Return the (x, y) coordinate for the center point of the cell that contains the specified text.  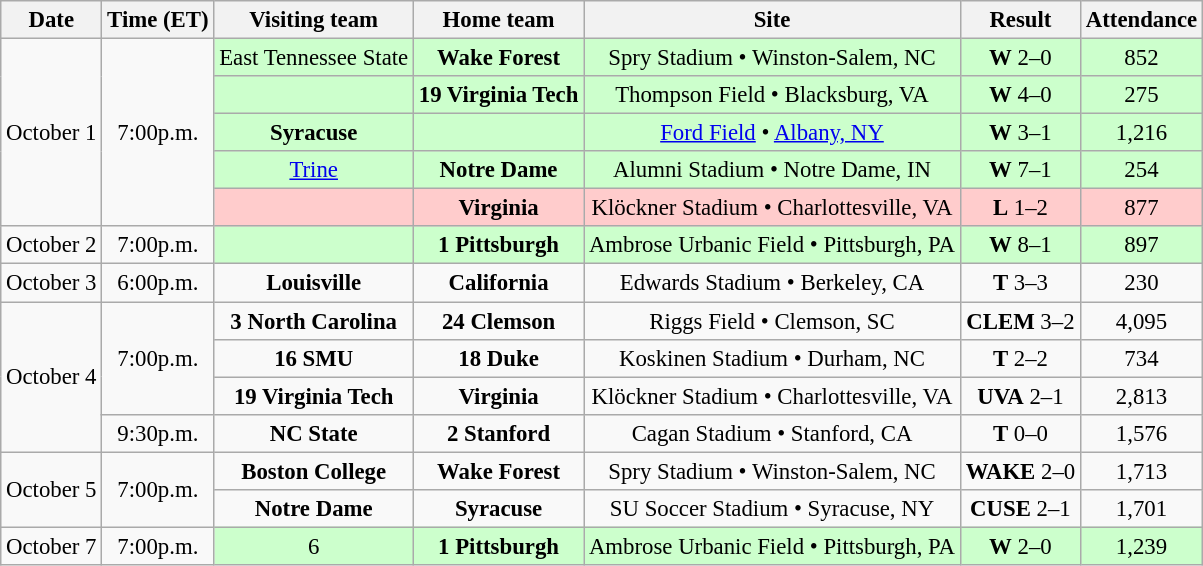
SU Soccer Stadium • Syracuse, NY (772, 509)
Boston College (314, 471)
Site (772, 20)
9:30p.m. (158, 433)
W 7–1 (1020, 170)
Result (1020, 20)
October 4 (52, 377)
CUSE 2–1 (1020, 509)
T 0–0 (1020, 433)
WAKE 2–0 (1020, 471)
W 4–0 (1020, 95)
1,713 (1141, 471)
254 (1141, 170)
4,095 (1141, 321)
Riggs Field • Clemson, SC (772, 321)
3 North Carolina (314, 321)
16 SMU (314, 358)
W 3–1 (1020, 133)
1,701 (1141, 509)
275 (1141, 95)
897 (1141, 245)
Thompson Field • Blacksburg, VA (772, 95)
Attendance (1141, 20)
Louisville (314, 283)
Ford Field • Albany, NY (772, 133)
6:00p.m. (158, 283)
October 5 (52, 490)
24 Clemson (499, 321)
October 7 (52, 546)
Alumni Stadium • Notre Dame, IN (772, 170)
Time (ET) (158, 20)
W 8–1 (1020, 245)
California (499, 283)
734 (1141, 358)
Cagan Stadium • Stanford, CA (772, 433)
Trine (314, 170)
2,813 (1141, 396)
2 Stanford (499, 433)
Home team (499, 20)
NC State (314, 433)
Koskinen Stadium • Durham, NC (772, 358)
Edwards Stadium • Berkeley, CA (772, 283)
852 (1141, 58)
October 3 (52, 283)
L 1–2 (1020, 208)
East Tennessee State (314, 58)
CLEM 3–2 (1020, 321)
Date (52, 20)
October 2 (52, 245)
T 2–2 (1020, 358)
6 (314, 546)
1,239 (1141, 546)
877 (1141, 208)
UVA 2–1 (1020, 396)
230 (1141, 283)
T 3–3 (1020, 283)
October 1 (52, 133)
1,216 (1141, 133)
18 Duke (499, 358)
1,576 (1141, 433)
Visiting team (314, 20)
